Provide the [X, Y] coordinate of the cell's center where the given text is located.  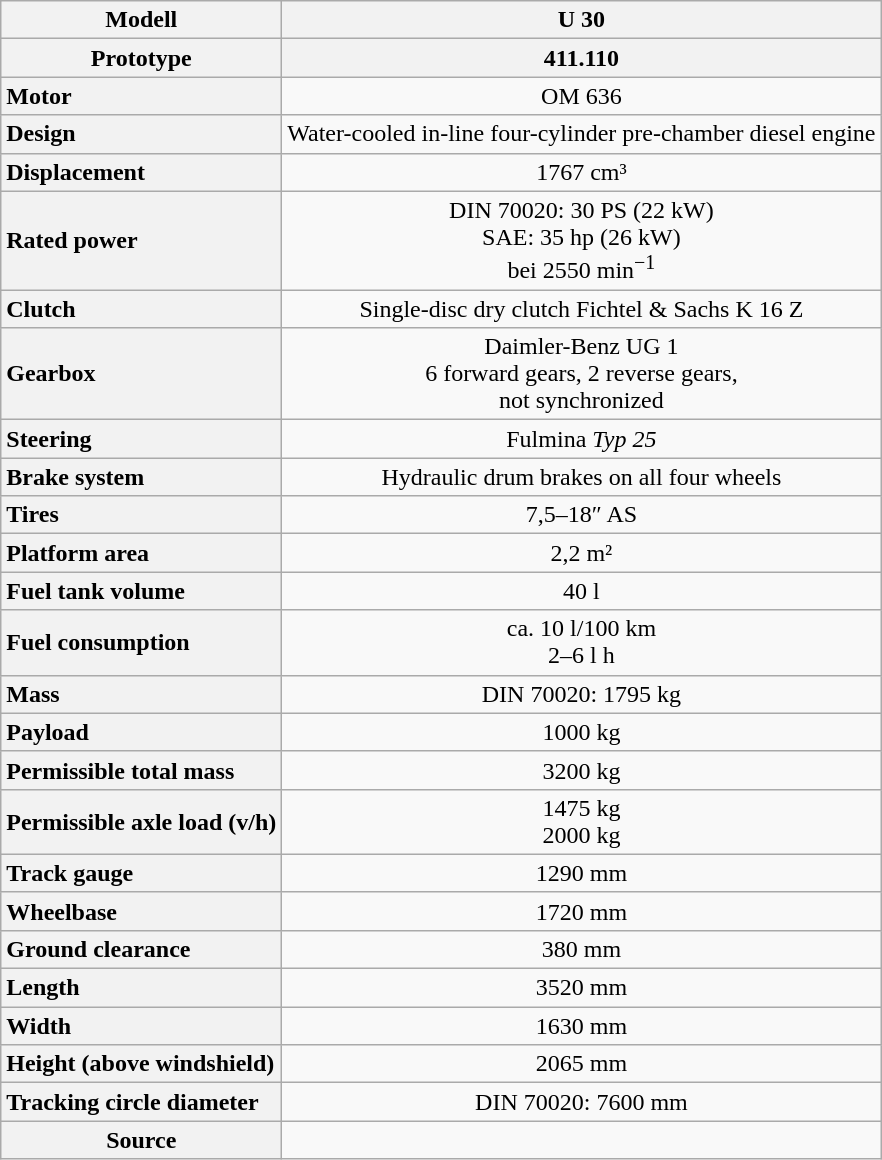
Ground clearance [142, 949]
1720 mm [582, 911]
1767 cm³ [582, 172]
Water-cooled in-line four-cylinder pre-chamber diesel engine [582, 134]
OM 636 [582, 96]
Gearbox [142, 374]
Fulmina Typ 25 [582, 439]
3200 kg [582, 770]
Source [142, 1140]
Rated power [142, 240]
2,2 m² [582, 553]
1290 mm [582, 873]
Permissible total mass [142, 770]
Mass [142, 694]
ca. 10 l/100 km 2–6 l h [582, 642]
411.110 [582, 58]
Width [142, 1026]
Tires [142, 515]
Motor [142, 96]
Steering [142, 439]
Single-disc dry clutch Fichtel & Sachs K 16 Z [582, 309]
Wheelbase [142, 911]
1630 mm [582, 1026]
Length [142, 988]
Fuel consumption [142, 642]
Height (above windshield) [142, 1064]
Fuel tank volume [142, 591]
DIN 70020: 7600 mm [582, 1102]
Platform area [142, 553]
Daimler-Benz UG 16 forward gears, 2 reverse gears,not synchronized [582, 374]
Track gauge [142, 873]
1475 kg 2000 kg [582, 822]
Clutch [142, 309]
Prototype [142, 58]
DIN 70020: 30 PS (22 kW) SAE: 35 hp (26 kW) bei 2550 min−1 [582, 240]
Tracking circle diameter [142, 1102]
7,5–18″ AS [582, 515]
DIN 70020: 1795 kg [582, 694]
Payload [142, 732]
Hydraulic drum brakes on all four wheels [582, 477]
U 30 [582, 20]
Permissible axle load (v/h) [142, 822]
380 mm [582, 949]
2065 mm [582, 1064]
Displacement [142, 172]
40 l [582, 591]
Design [142, 134]
Modell [142, 20]
1000 kg [582, 732]
Brake system [142, 477]
3520 mm [582, 988]
